Return (X, Y) of the center of cell containing provided text 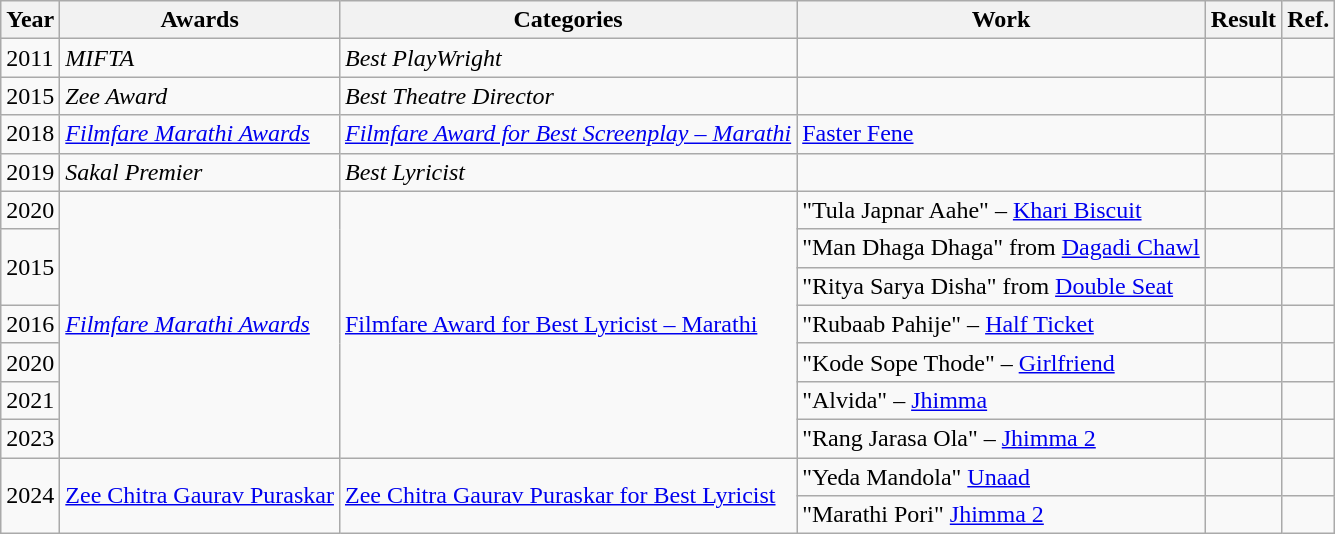
Year (30, 20)
2021 (30, 400)
Awards (200, 20)
Best Theatre Director (568, 96)
Zee Award (200, 96)
2016 (30, 324)
"Alvida" – Jhimma (1002, 400)
Result (1243, 20)
"Tula Japnar Aahe" – Khari Biscuit (1002, 210)
Filmfare Award for Best Screenplay – Marathi (568, 134)
Sakal Premier (200, 172)
Best Lyricist (568, 172)
Ref. (1308, 20)
"Kode Sope Thode" – Girlfriend (1002, 362)
2018 (30, 134)
2024 (30, 496)
Filmfare Award for Best Lyricist – Marathi (568, 324)
Work (1002, 20)
Zee Chitra Gaurav Puraskar (200, 496)
Faster Fene (1002, 134)
"Man Dhaga Dhaga" from Dagadi Chawl (1002, 248)
2011 (30, 58)
Zee Chitra Gaurav Puraskar for Best Lyricist (568, 496)
Best PlayWright (568, 58)
"Marathi Pori" Jhimma 2 (1002, 515)
"Yeda Mandola" Unaad (1002, 477)
"Rang Jarasa Ola" – Jhimma 2 (1002, 438)
Categories (568, 20)
2023 (30, 438)
"Ritya Sarya Disha" from Double Seat (1002, 286)
MIFTA (200, 58)
"Rubaab Pahije" – Half Ticket (1002, 324)
2019 (30, 172)
